Output the (x, y) coordinate of the center of the cell containing the given text.  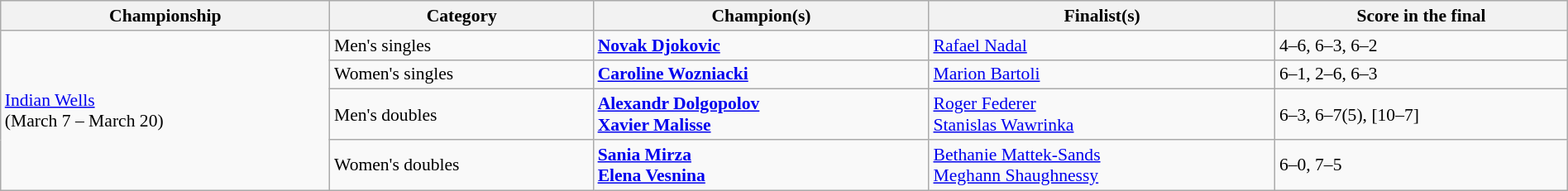
Alexandr Dolgopolov Xavier Malisse (762, 114)
Category (461, 16)
4–6, 6–3, 6–2 (1421, 45)
Champion(s) (762, 16)
Novak Djokovic (762, 45)
6–3, 6–7(5), [10–7] (1421, 114)
Marion Bartoli (1102, 74)
Women's doubles (461, 165)
Score in the final (1421, 16)
Caroline Wozniacki (762, 74)
Bethanie Mattek-Sands Meghann Shaughnessy (1102, 165)
6–0, 7–5 (1421, 165)
Championship (165, 16)
Sania Mirza Elena Vesnina (762, 165)
6–1, 2–6, 6–3 (1421, 74)
Finalist(s) (1102, 16)
Men's singles (461, 45)
Men's doubles (461, 114)
Indian Wells(March 7 – March 20) (165, 111)
Women's singles (461, 74)
Rafael Nadal (1102, 45)
Roger Federer Stanislas Wawrinka (1102, 114)
